Identify which cell holds the provided text, then report its [X, Y] central coordinate. 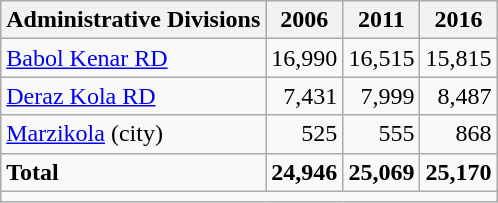
555 [382, 134]
2011 [382, 20]
15,815 [458, 58]
Marzikola (city) [134, 134]
868 [458, 134]
25,069 [382, 172]
Total [134, 172]
Deraz Kola RD [134, 96]
Babol Kenar RD [134, 58]
2016 [458, 20]
25,170 [458, 172]
7,999 [382, 96]
Administrative Divisions [134, 20]
7,431 [304, 96]
24,946 [304, 172]
8,487 [458, 96]
2006 [304, 20]
16,990 [304, 58]
525 [304, 134]
16,515 [382, 58]
